Pinpoint the cell where the given text exists, returning its (X, Y) midpoint coordinate. 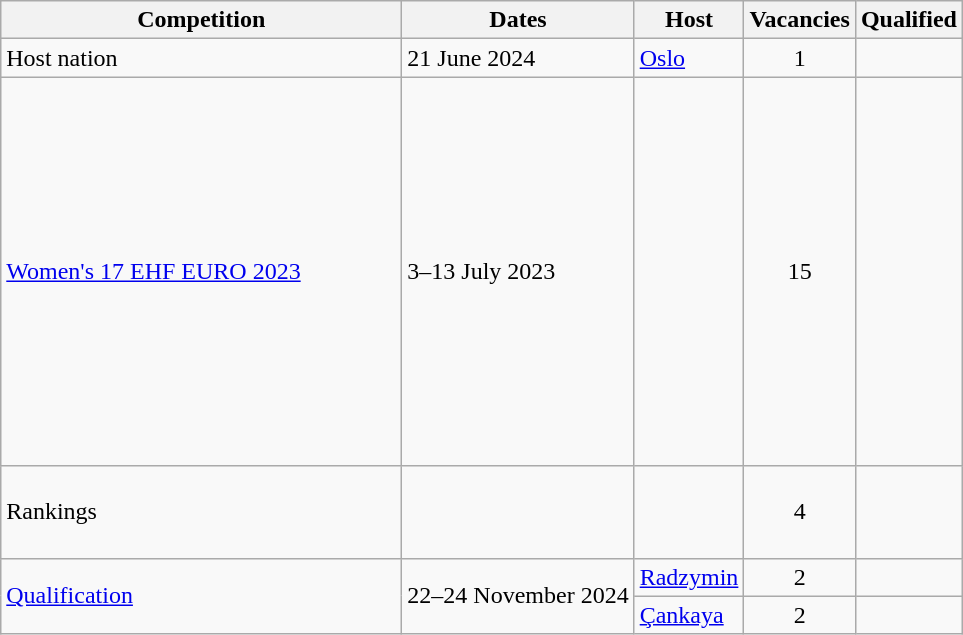
Rankings (202, 512)
Host (689, 20)
Dates (518, 20)
Host nation (202, 58)
Çankaya (689, 615)
Vacancies (800, 20)
21 June 2024 (518, 58)
15 (800, 272)
4 (800, 512)
Competition (202, 20)
1 (800, 58)
Radzymin (689, 577)
22–24 November 2024 (518, 596)
Qualified (908, 20)
3–13 July 2023 (518, 272)
Oslo (689, 58)
Qualification (202, 596)
Women's 17 EHF EURO 2023 (202, 272)
